Provide the (x, y) coordinate of the cell's center where the given text is located.  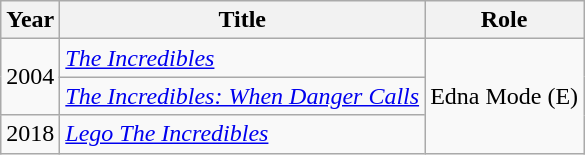
The Incredibles: When Danger Calls (242, 96)
Edna Mode (E) (504, 96)
The Incredibles (242, 58)
2018 (30, 134)
Year (30, 20)
Role (504, 20)
2004 (30, 77)
Title (242, 20)
Lego The Incredibles (242, 134)
